Output the (x, y) coordinate of the center of the cell containing the given text.  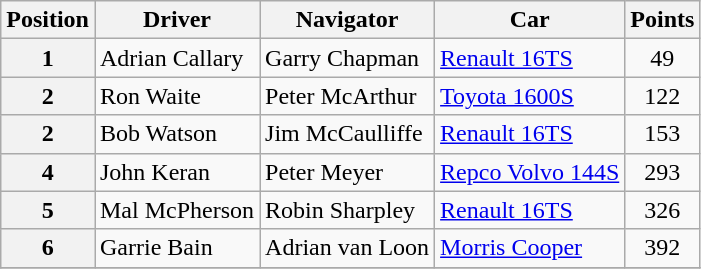
293 (662, 172)
Adrian van Loon (348, 248)
153 (662, 134)
Car (530, 20)
Peter McArthur (348, 96)
49 (662, 58)
Ron Waite (176, 96)
Jim McCaulliffe (348, 134)
Bob Watson (176, 134)
122 (662, 96)
1 (48, 58)
Driver (176, 20)
4 (48, 172)
Repco Volvo 144S (530, 172)
Morris Cooper (530, 248)
Toyota 1600S (530, 96)
326 (662, 210)
Garrie Bain (176, 248)
Mal McPherson (176, 210)
Garry Chapman (348, 58)
Points (662, 20)
Position (48, 20)
John Keran (176, 172)
5 (48, 210)
Robin Sharpley (348, 210)
6 (48, 248)
Peter Meyer (348, 172)
Navigator (348, 20)
Adrian Callary (176, 58)
392 (662, 248)
